Capture the cell that displays the provided text and extract its (X, Y) central coordinate. 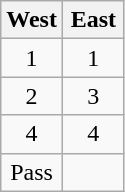
Pass (32, 172)
2 (32, 96)
East (93, 20)
3 (93, 96)
West (32, 20)
